Detect which cell encompasses the target text, then output its [x, y] center coordinate. 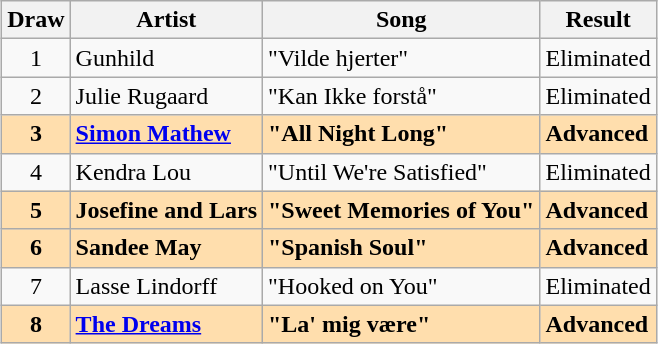
Result [598, 20]
3 [36, 134]
Draw [36, 20]
"Vilde hjerter" [402, 58]
"Sweet Memories of You" [402, 210]
"La' mig være" [402, 324]
4 [36, 172]
"Until We're Satisfied" [402, 172]
"Spanish Soul" [402, 248]
Julie Rugaard [166, 96]
"Hooked on You" [402, 286]
7 [36, 286]
Artist [166, 20]
5 [36, 210]
"All Night Long" [402, 134]
Kendra Lou [166, 172]
Josefine and Lars [166, 210]
Lasse Lindorff [166, 286]
Song [402, 20]
The Dreams [166, 324]
6 [36, 248]
8 [36, 324]
Gunhild [166, 58]
1 [36, 58]
"Kan Ikke forstå" [402, 96]
Simon Mathew [166, 134]
Sandee May [166, 248]
2 [36, 96]
